Pinpoint the cell where the given text exists, returning its [x, y] midpoint coordinate. 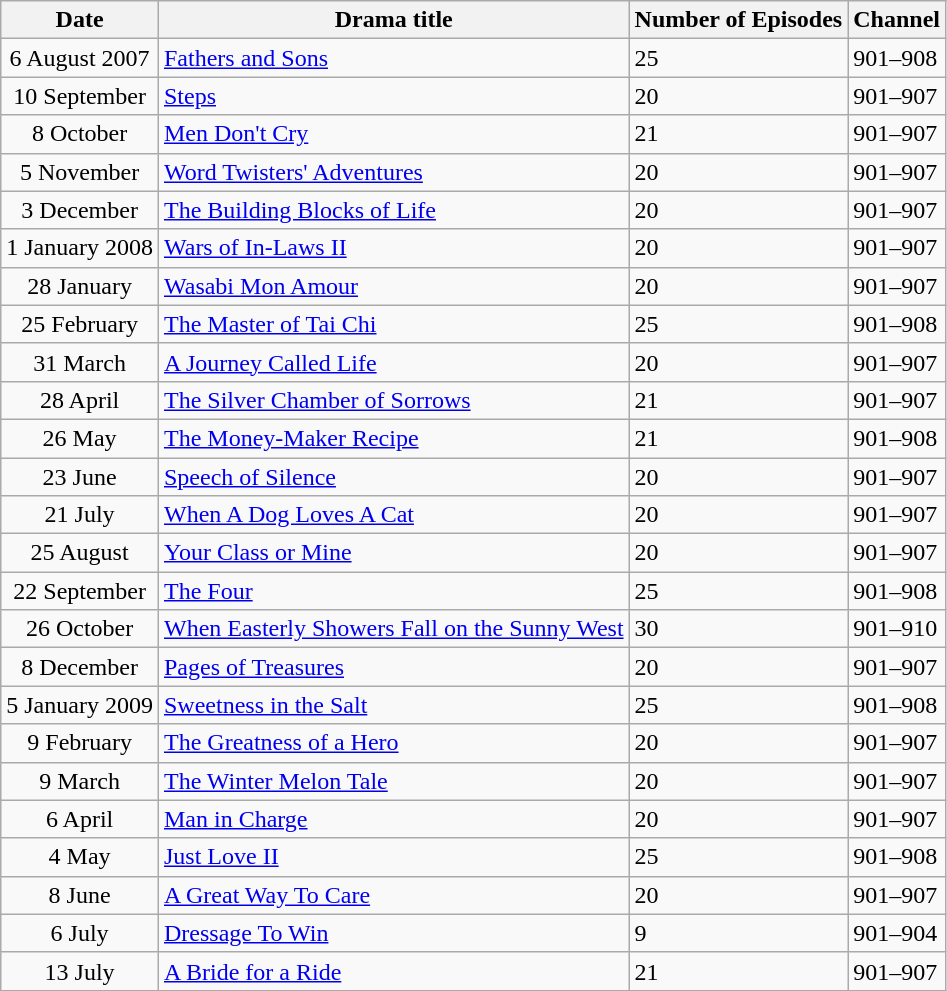
Your Class or Mine [394, 553]
Dressage To Win [394, 933]
The Four [394, 591]
26 October [80, 629]
4 May [80, 857]
9 March [80, 781]
A Great Way To Care [394, 895]
901–910 [897, 629]
9 [738, 933]
Date [80, 20]
28 January [80, 286]
901–904 [897, 933]
13 July [80, 971]
25 August [80, 553]
25 February [80, 324]
The Silver Chamber of Sorrows [394, 400]
26 May [80, 438]
Pages of Treasures [394, 667]
Channel [897, 20]
Number of Episodes [738, 20]
21 July [80, 515]
8 June [80, 895]
1 January 2008 [80, 248]
10 September [80, 96]
Sweetness in the Salt [394, 705]
6 August 2007 [80, 58]
When Easterly Showers Fall on the Sunny West [394, 629]
5 January 2009 [80, 705]
When A Dog Loves A Cat [394, 515]
8 December [80, 667]
The Winter Melon Tale [394, 781]
9 February [80, 743]
22 September [80, 591]
6 April [80, 819]
The Greatness of a Hero [394, 743]
Steps [394, 96]
6 July [80, 933]
A Bride for a Ride [394, 971]
Fathers and Sons [394, 58]
The Money-Maker Recipe [394, 438]
Men Don't Cry [394, 134]
Speech of Silence [394, 477]
Drama title [394, 20]
31 March [80, 362]
23 June [80, 477]
The Building Blocks of Life [394, 210]
28 April [80, 400]
Wars of In-Laws II [394, 248]
5 November [80, 172]
Just Love II [394, 857]
A Journey Called Life [394, 362]
The Master of Tai Chi [394, 324]
Word Twisters' Adventures [394, 172]
Wasabi Mon Amour [394, 286]
30 [738, 629]
Man in Charge [394, 819]
3 December [80, 210]
8 October [80, 134]
